Return the (X, Y) coordinate for the center point of the cell that contains the specified text.  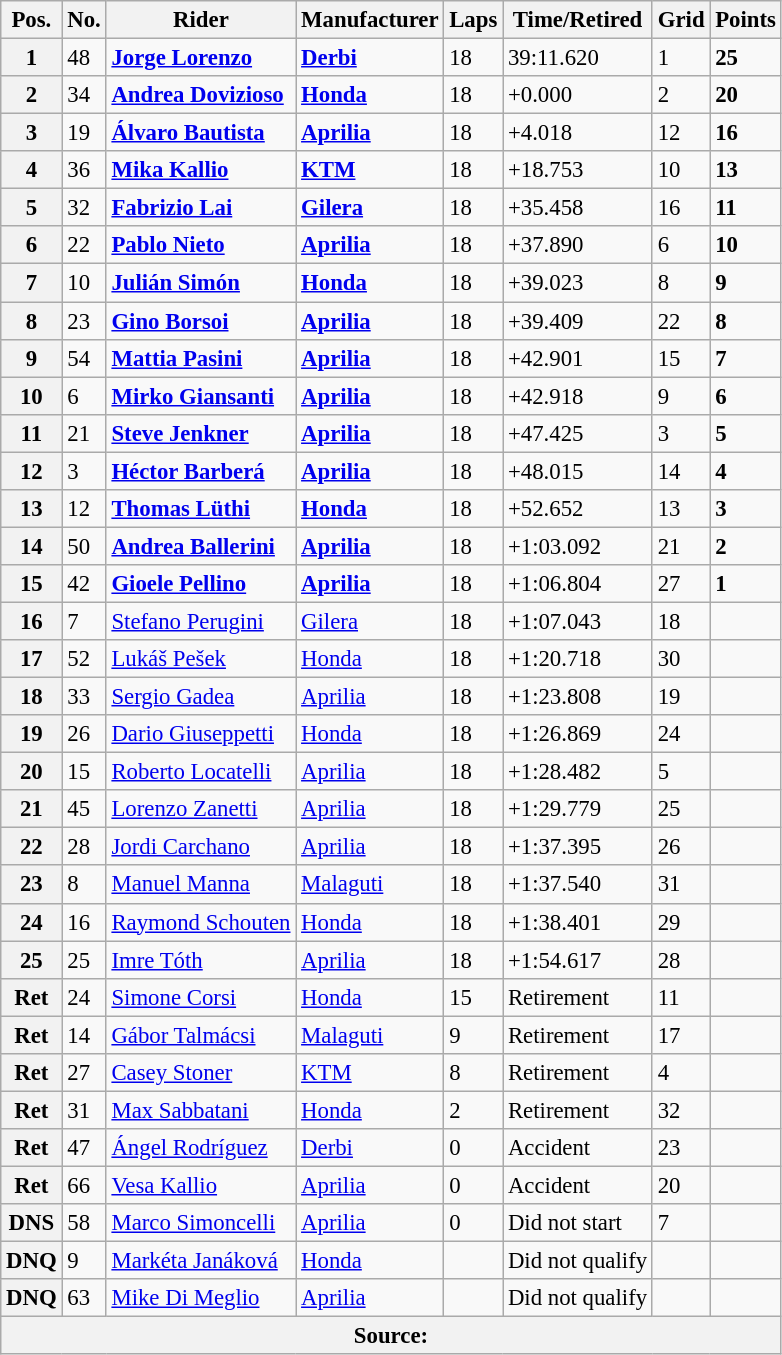
+1:29.779 (578, 809)
Mirko Giansanti (201, 396)
+18.753 (578, 170)
29 (680, 922)
+1:37.395 (578, 847)
Marco Simoncelli (201, 1223)
Simone Corsi (201, 997)
39:11.620 (578, 58)
Max Sabbatani (201, 1110)
+35.458 (578, 208)
+39.409 (578, 321)
34 (84, 95)
Roberto Locatelli (201, 772)
Thomas Lüthi (201, 509)
Did not start (578, 1223)
Raymond Schouten (201, 922)
+1:23.808 (578, 697)
Andrea Dovizioso (201, 95)
63 (84, 1298)
42 (84, 584)
Sergio Gadea (201, 697)
+1:26.869 (578, 734)
+52.652 (578, 509)
Source: (391, 1336)
Gábor Talmácsi (201, 1035)
Pablo Nieto (201, 245)
+4.018 (578, 133)
Imre Tóth (201, 960)
Markéta Janáková (201, 1261)
Laps (474, 20)
Fabrizio Lai (201, 208)
54 (84, 358)
Time/Retired (578, 20)
Casey Stoner (201, 1073)
+42.901 (578, 358)
+1:37.540 (578, 885)
+47.425 (578, 433)
+1:28.482 (578, 772)
Manuel Manna (201, 885)
+37.890 (578, 245)
Vesa Kallio (201, 1185)
+1:54.617 (578, 960)
+1:06.804 (578, 584)
Mika Kallio (201, 170)
Mike Di Meglio (201, 1298)
No. (84, 20)
Gino Borsoi (201, 321)
+1:20.718 (578, 659)
47 (84, 1148)
Gioele Pellino (201, 584)
+39.023 (578, 283)
+48.015 (578, 471)
52 (84, 659)
45 (84, 809)
Jorge Lorenzo (201, 58)
Mattia Pasini (201, 358)
Points (746, 20)
Álvaro Bautista (201, 133)
+42.918 (578, 396)
Manufacturer (370, 20)
36 (84, 170)
Andrea Ballerini (201, 546)
Lukáš Pešek (201, 659)
33 (84, 697)
Lorenzo Zanetti (201, 809)
58 (84, 1223)
Julián Simón (201, 283)
Héctor Barberá (201, 471)
Dario Giuseppetti (201, 734)
Jordi Carchano (201, 847)
48 (84, 58)
66 (84, 1185)
Stefano Perugini (201, 621)
Grid (680, 20)
+0.000 (578, 95)
Rider (201, 20)
DNS (32, 1223)
Pos. (32, 20)
+1:03.092 (578, 546)
30 (680, 659)
50 (84, 546)
Steve Jenkner (201, 433)
+1:38.401 (578, 922)
Ángel Rodríguez (201, 1148)
+1:07.043 (578, 621)
